From the cell containing the given text, extract its center point as (X, Y) coordinate. 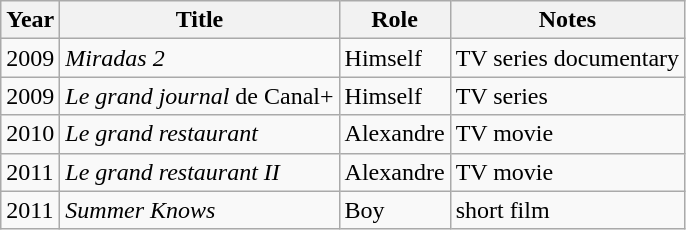
TV series documentary (568, 58)
Boy (394, 210)
Title (200, 20)
Le grand restaurant II (200, 172)
short film (568, 210)
Summer Knows (200, 210)
Le grand restaurant (200, 134)
Role (394, 20)
Le grand journal de Canal+ (200, 96)
Miradas 2 (200, 58)
Notes (568, 20)
TV series (568, 96)
Year (30, 20)
2010 (30, 134)
